Locate the cell with the specified text and output its [X, Y] center coordinate. 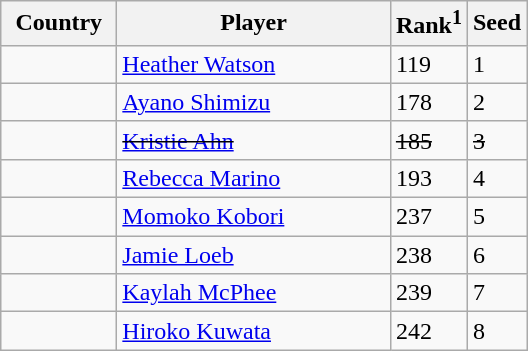
2 [496, 102]
Player [254, 24]
Kaylah McPhee [254, 293]
193 [428, 178]
Jamie Loeb [254, 255]
4 [496, 178]
7 [496, 293]
185 [428, 140]
5 [496, 217]
Rank1 [428, 24]
242 [428, 331]
119 [428, 64]
Momoko Kobori [254, 217]
3 [496, 140]
Hiroko Kuwata [254, 331]
178 [428, 102]
238 [428, 255]
Kristie Ahn [254, 140]
237 [428, 217]
8 [496, 331]
Heather Watson [254, 64]
6 [496, 255]
Seed [496, 24]
Ayano Shimizu [254, 102]
Rebecca Marino [254, 178]
1 [496, 64]
Country [59, 24]
239 [428, 293]
